Return [x, y] of the center of cell containing provided text 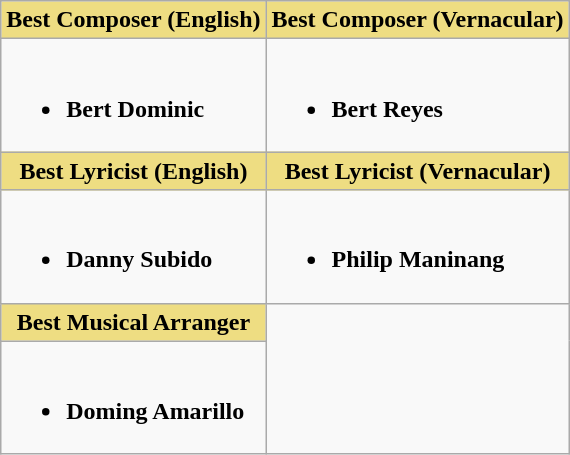
Doming Amarillo [134, 398]
Danny Subido [134, 246]
Best Lyricist (Vernacular) [418, 171]
Best Lyricist (English) [134, 171]
Bert Reyes [418, 96]
Best Musical Arranger [134, 322]
Bert Dominic [134, 96]
Philip Maninang [418, 246]
Best Composer (English) [134, 20]
Best Composer (Vernacular) [418, 20]
